Scan for the cell matching the given text and deliver its [x, y] coordinate at center. 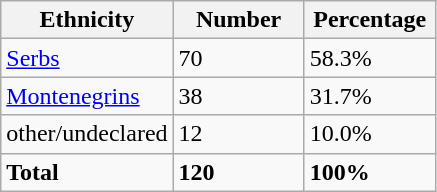
other/undeclared [87, 134]
120 [238, 172]
Percentage [370, 20]
38 [238, 96]
Ethnicity [87, 20]
Serbs [87, 58]
100% [370, 172]
Total [87, 172]
Number [238, 20]
10.0% [370, 134]
70 [238, 58]
Montenegrins [87, 96]
12 [238, 134]
58.3% [370, 58]
31.7% [370, 96]
